Output the [X, Y] coordinate of the center of the cell containing the given text.  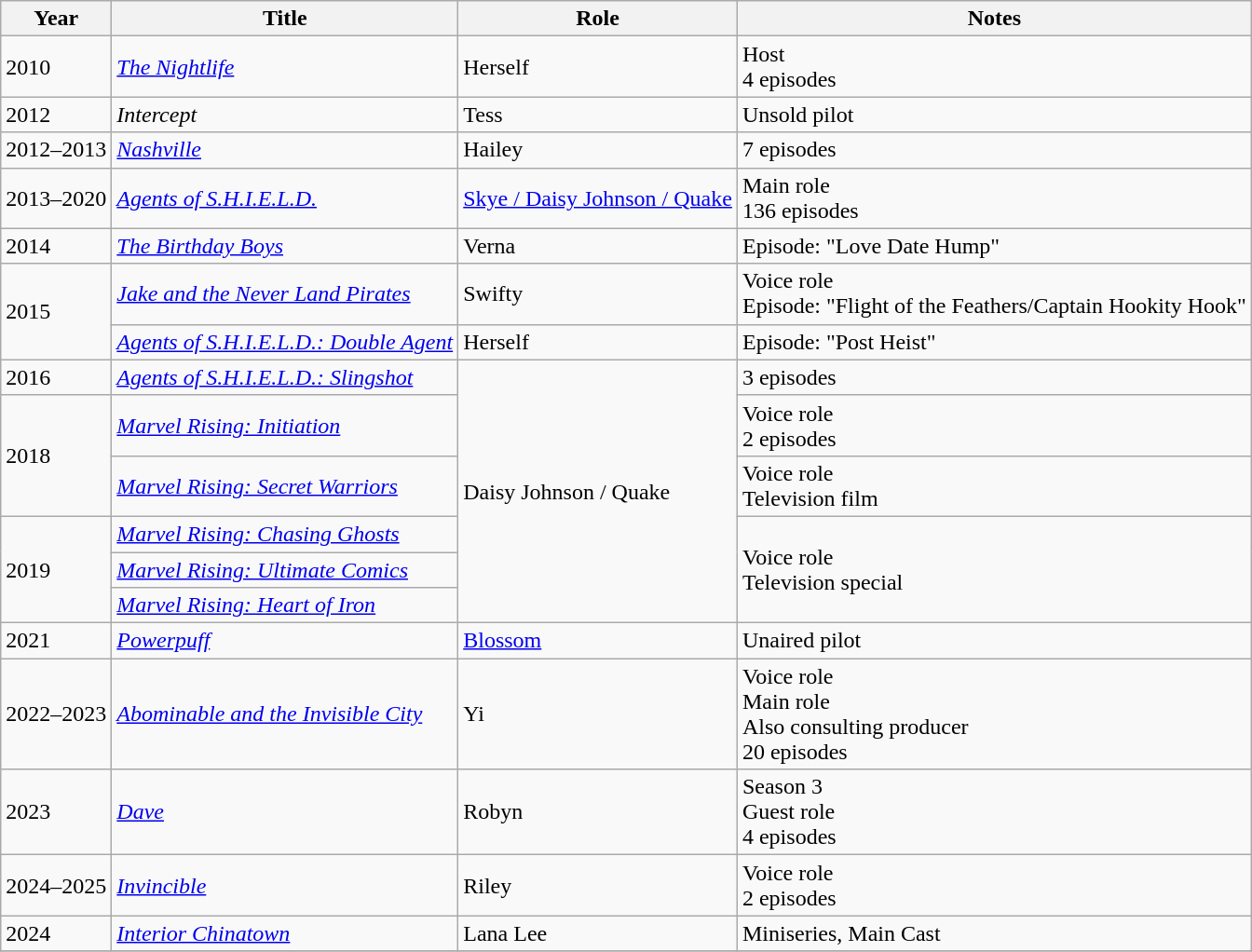
The Birthday Boys [285, 246]
Dave [285, 812]
2014 [56, 246]
Blossom [598, 641]
Invincible [285, 885]
Hailey [598, 150]
Marvel Rising: Heart of Iron [285, 605]
Robyn [598, 812]
Episode: "Post Heist" [994, 342]
2021 [56, 641]
The Nightlife [285, 67]
3 episodes [994, 377]
Marvel Rising: Secret Warriors [285, 486]
Intercept [285, 115]
Tess [598, 115]
Powerpuff [285, 641]
Voice roleTelevision film [994, 486]
Year [56, 19]
Riley [598, 885]
Abominable and the Invisible City [285, 714]
Nashville [285, 150]
Voice roleTelevision special [994, 569]
2024 [56, 933]
2012–2013 [56, 150]
Jake and the Never Land Pirates [285, 294]
Voice roleEpisode: "Flight of the Feathers/Captain Hookity Hook" [994, 294]
2018 [56, 456]
Yi [598, 714]
7 episodes [994, 150]
Daisy Johnson / Quake [598, 491]
Agents of S.H.I.E.L.D.: Slingshot [285, 377]
Voice roleMain roleAlso consulting producer20 episodes [994, 714]
Agents of S.H.I.E.L.D. [285, 197]
Interior Chinatown [285, 933]
Role [598, 19]
Swifty [598, 294]
Verna [598, 246]
2022–2023 [56, 714]
Skye / Daisy Johnson / Quake [598, 197]
Notes [994, 19]
Main role136 episodes [994, 197]
Unsold pilot [994, 115]
2013–2020 [56, 197]
2024–2025 [56, 885]
2010 [56, 67]
Marvel Rising: Chasing Ghosts [285, 534]
Agents of S.H.I.E.L.D.: Double Agent [285, 342]
2019 [56, 569]
Miniseries, Main Cast [994, 933]
Lana Lee [598, 933]
Title [285, 19]
Marvel Rising: Ultimate Comics [285, 569]
2012 [56, 115]
2015 [56, 311]
2023 [56, 812]
Host4 episodes [994, 67]
2016 [56, 377]
Episode: "Love Date Hump" [994, 246]
Unaired pilot [994, 641]
Marvel Rising: Initiation [285, 425]
Season 3Guest role4 episodes [994, 812]
